Detect which cell encompasses the target text, then output its [x, y] center coordinate. 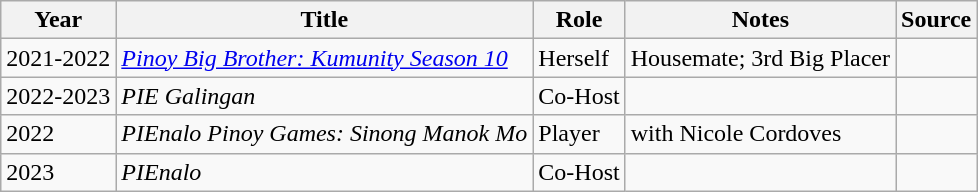
2022-2023 [58, 96]
Source [936, 20]
Year [58, 20]
2022 [58, 134]
2023 [58, 172]
Pinoy Big Brother: Kumunity Season 10 [324, 58]
Player [579, 134]
with Nicole Cordoves [760, 134]
Role [579, 20]
PIEnalo Pinoy Games: Sinong Manok Mo [324, 134]
PIE Galingan [324, 96]
Herself [579, 58]
Title [324, 20]
2021-2022 [58, 58]
PIEnalo [324, 172]
Housemate; 3rd Big Placer [760, 58]
Notes [760, 20]
